Locate the cell with the specified text and output its [X, Y] center coordinate. 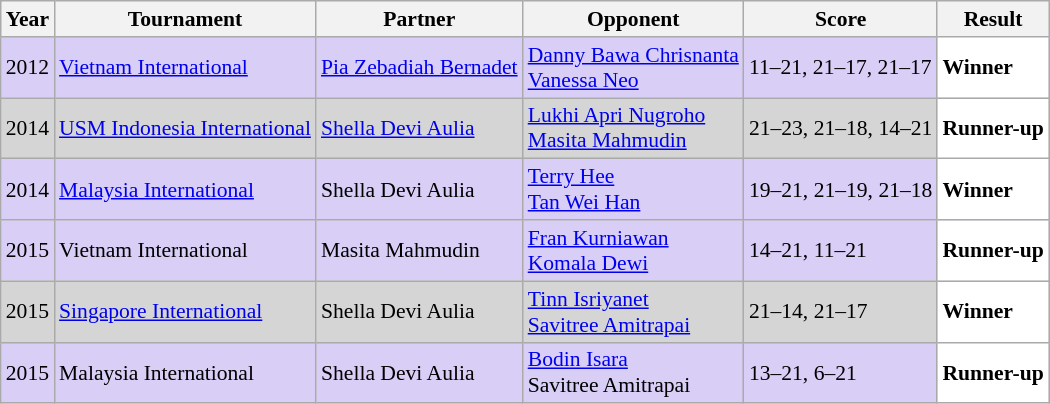
Result [992, 19]
Singapore International [185, 312]
14–21, 11–21 [841, 250]
Tournament [185, 19]
USM Indonesia International [185, 128]
13–21, 6–21 [841, 372]
Lukhi Apri Nugroho Masita Mahmudin [634, 128]
21–14, 21–17 [841, 312]
Score [841, 19]
21–23, 21–18, 14–21 [841, 128]
2012 [28, 68]
Fran Kurniawan Komala Dewi [634, 250]
Bodin Isara Savitree Amitrapai [634, 372]
Year [28, 19]
11–21, 21–17, 21–17 [841, 68]
Opponent [634, 19]
Pia Zebadiah Bernadet [420, 68]
Terry Hee Tan Wei Han [634, 190]
Partner [420, 19]
Danny Bawa Chrisnanta Vanessa Neo [634, 68]
Masita Mahmudin [420, 250]
19–21, 21–19, 21–18 [841, 190]
Tinn Isriyanet Savitree Amitrapai [634, 312]
